For the text-containing cell, return its midpoint in [x, y] coordinate format. 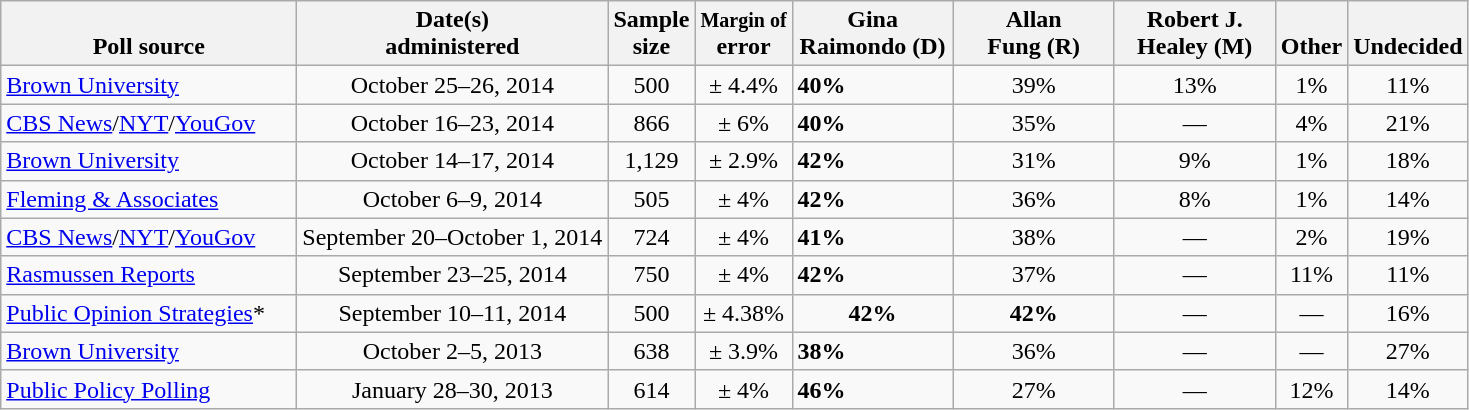
October 2–5, 2013 [452, 351]
October 14–17, 2014 [452, 161]
Fleming & Associates [149, 199]
Rasmussen Reports [149, 275]
724 [652, 237]
Samplesize [652, 34]
Date(s)administered [452, 34]
13% [1194, 85]
750 [652, 275]
± 4.4% [744, 85]
September 10–11, 2014 [452, 313]
505 [652, 199]
Robert J.Healey (M) [1194, 34]
8% [1194, 199]
January 28–30, 2013 [452, 389]
41% [872, 237]
Undecided [1408, 34]
9% [1194, 161]
866 [652, 123]
21% [1408, 123]
12% [1311, 389]
46% [872, 389]
638 [652, 351]
October 6–9, 2014 [452, 199]
Public Policy Polling [149, 389]
16% [1408, 313]
Poll source [149, 34]
31% [1034, 161]
AllanFung (R) [1034, 34]
18% [1408, 161]
± 6% [744, 123]
± 3.9% [744, 351]
35% [1034, 123]
Public Opinion Strategies* [149, 313]
± 2.9% [744, 161]
Margin oferror [744, 34]
4% [1311, 123]
37% [1034, 275]
September 20–October 1, 2014 [452, 237]
September 23–25, 2014 [452, 275]
614 [652, 389]
39% [1034, 85]
October 16–23, 2014 [452, 123]
1,129 [652, 161]
± 4.38% [744, 313]
Other [1311, 34]
19% [1408, 237]
2% [1311, 237]
GinaRaimondo (D) [872, 34]
October 25–26, 2014 [452, 85]
